Output the (X, Y) coordinate of the center of the cell containing the given text.  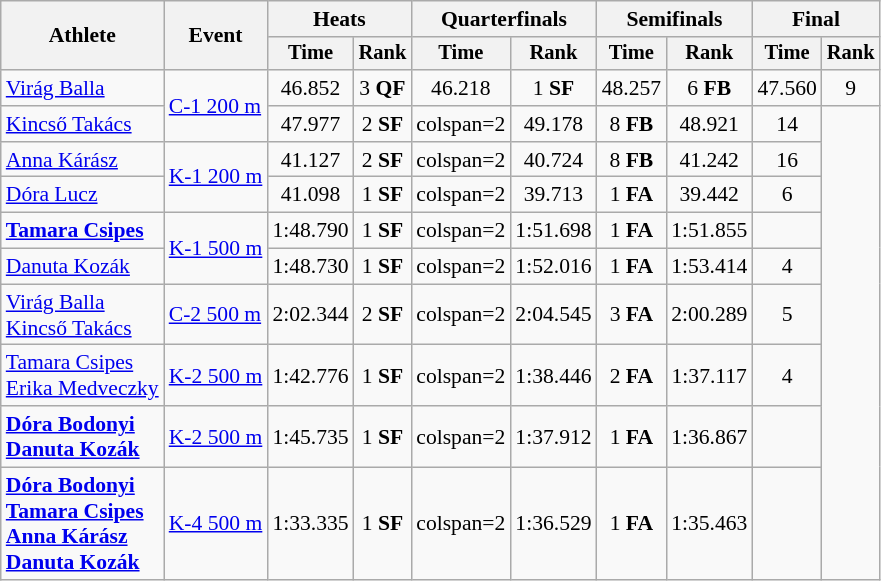
1:35.463 (709, 524)
46.852 (310, 88)
14 (786, 124)
1:36.529 (553, 524)
Kincső Takács (82, 124)
2:04.545 (553, 314)
K-1 500 m (216, 248)
9 (851, 88)
48.921 (709, 124)
1:42.776 (310, 376)
5 (786, 314)
Dóra Lucz (82, 195)
Danuta Kozák (82, 267)
47.560 (786, 88)
1:37.912 (553, 436)
Anna Kárász (82, 160)
1:36.867 (709, 436)
3 QF (383, 88)
1:33.335 (310, 524)
40.724 (553, 160)
6 FB (709, 88)
Quarterfinals (504, 19)
1:53.414 (709, 267)
41.098 (310, 195)
39.713 (553, 195)
Semifinals (675, 19)
1:37.117 (709, 376)
K-1 200 m (216, 178)
48.257 (632, 88)
46.218 (460, 88)
41.242 (709, 160)
Dóra BodonyiTamara CsipesAnna KárászDanuta Kozák (82, 524)
K-4 500 m (216, 524)
39.442 (709, 195)
1:51.698 (553, 231)
1:51.855 (709, 231)
16 (786, 160)
2 FA (632, 376)
Tamara Csipes (82, 231)
C-2 500 m (216, 314)
Heats (339, 19)
1:45.735 (310, 436)
1:48.790 (310, 231)
Final (816, 19)
49.178 (553, 124)
3 FA (632, 314)
2:02.344 (310, 314)
1:38.446 (553, 376)
6 (786, 195)
47.977 (310, 124)
Event (216, 36)
Dóra BodonyiDanuta Kozák (82, 436)
Virág BallaKincső Takács (82, 314)
41.127 (310, 160)
1:48.730 (310, 267)
Tamara CsipesErika Medveczky (82, 376)
1:52.016 (553, 267)
2:00.289 (709, 314)
Virág Balla (82, 88)
Athlete (82, 36)
C-1 200 m (216, 106)
